Capture the cell that displays the provided text and extract its [X, Y] central coordinate. 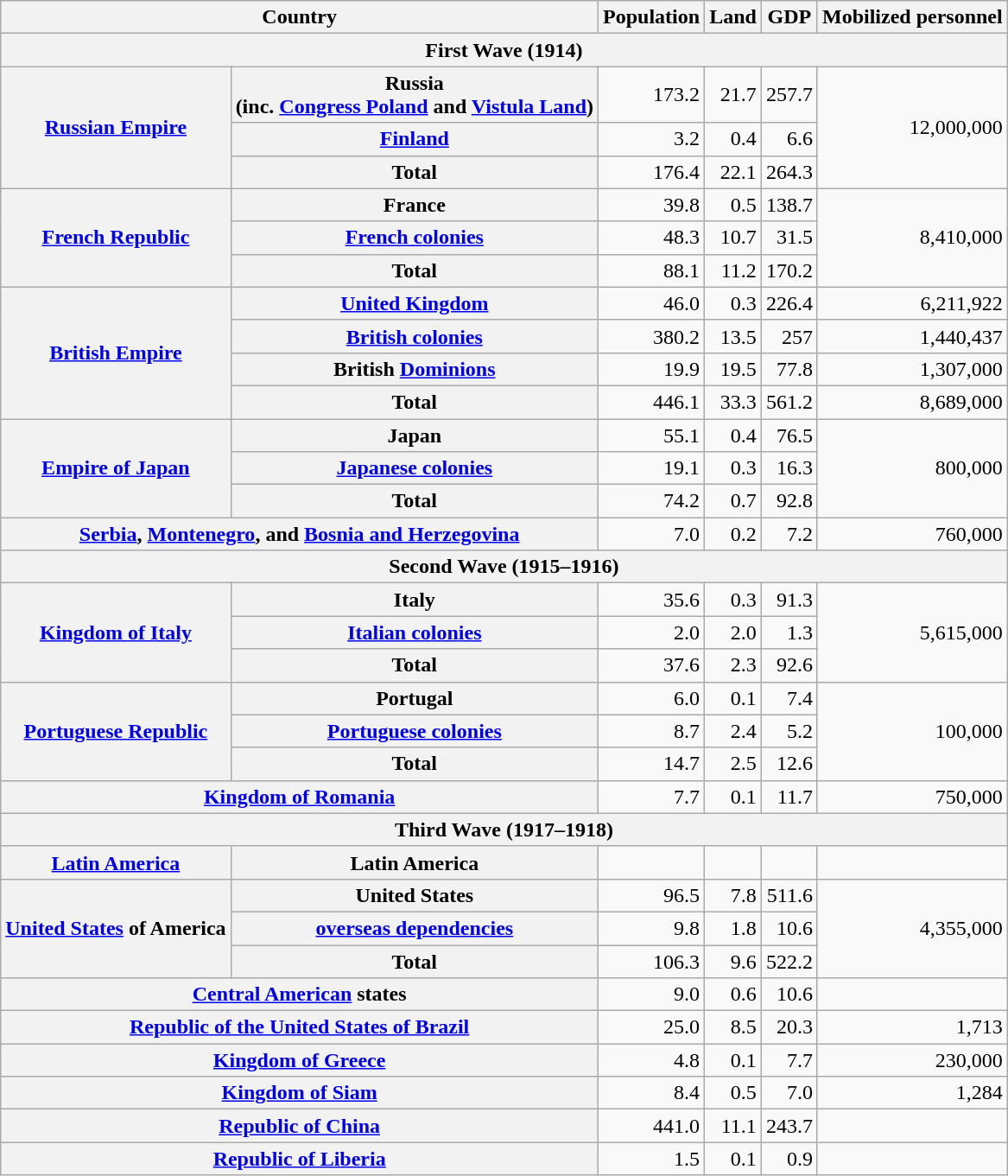
Finland [415, 139]
2.3 [733, 665]
170.2 [789, 270]
Republic of China [300, 1126]
1,713 [912, 1027]
Kingdom of Greece [300, 1060]
22.1 [733, 172]
Russia(inc. Congress Poland and Vistula Land) [415, 95]
5,615,000 [912, 632]
100,000 [912, 731]
11.2 [733, 270]
United States [415, 895]
Portugal [415, 698]
Serbia, Montenegro, and Bosnia and Herzegovina [300, 534]
5.2 [789, 731]
GDP [789, 17]
380.2 [651, 336]
6,211,922 [912, 303]
92.6 [789, 665]
British colonies [415, 336]
4.8 [651, 1060]
8,410,000 [912, 238]
19.5 [733, 369]
Kingdom of Romania [300, 797]
800,000 [912, 467]
243.7 [789, 1126]
31.5 [789, 238]
1.3 [789, 632]
12.6 [789, 764]
35.6 [651, 600]
0.2 [733, 534]
511.6 [789, 895]
Russian Empire [116, 128]
8.7 [651, 731]
7.8 [733, 895]
1,284 [912, 1093]
Second Wave (1915–1916) [504, 567]
French colonies [415, 238]
British Dominions [415, 369]
France [415, 205]
37.6 [651, 665]
14.7 [651, 764]
Portuguese Republic [116, 731]
Japanese colonies [415, 468]
Mobilized personnel [912, 17]
7.2 [789, 534]
19.9 [651, 369]
9.6 [733, 962]
74.2 [651, 501]
21.7 [733, 95]
Population [651, 17]
Republic of Liberia [300, 1159]
760,000 [912, 534]
French Republic [116, 238]
11.1 [733, 1126]
19.1 [651, 468]
United Kingdom [415, 303]
39.8 [651, 205]
91.3 [789, 600]
257 [789, 336]
6.6 [789, 139]
1,440,437 [912, 336]
446.1 [651, 402]
16.3 [789, 468]
77.8 [789, 369]
264.3 [789, 172]
Italy [415, 600]
230,000 [912, 1060]
0.9 [789, 1159]
10.7 [733, 238]
1.5 [651, 1159]
441.0 [651, 1126]
Japan [415, 435]
48.3 [651, 238]
4,355,000 [912, 928]
Portuguese colonies [415, 731]
750,000 [912, 797]
8.4 [651, 1093]
226.4 [789, 303]
8,689,000 [912, 402]
96.5 [651, 895]
8.5 [733, 1027]
overseas dependencies [415, 928]
7.4 [789, 698]
9.8 [651, 928]
33.3 [733, 402]
1.8 [733, 928]
106.3 [651, 962]
11.7 [789, 797]
6.0 [651, 698]
92.8 [789, 501]
12,000,000 [912, 128]
2.4 [733, 731]
55.1 [651, 435]
257.7 [789, 95]
25.0 [651, 1027]
1,307,000 [912, 369]
Country [300, 17]
46.0 [651, 303]
0.7 [733, 501]
3.2 [651, 139]
First Wave (1914) [504, 50]
Third Wave (1917–1918) [504, 830]
British Empire [116, 353]
Kingdom of Italy [116, 632]
20.3 [789, 1027]
Republic of the United States of Brazil [300, 1027]
176.4 [651, 172]
88.1 [651, 270]
Land [733, 17]
Italian colonies [415, 632]
522.2 [789, 962]
76.5 [789, 435]
Central American states [300, 995]
Empire of Japan [116, 467]
138.7 [789, 205]
9.0 [651, 995]
173.2 [651, 95]
2.5 [733, 764]
13.5 [733, 336]
0.6 [733, 995]
Kingdom of Siam [300, 1093]
561.2 [789, 402]
United States of America [116, 928]
